Extract the [X, Y] coordinate from the center of the cell holding the provided text.  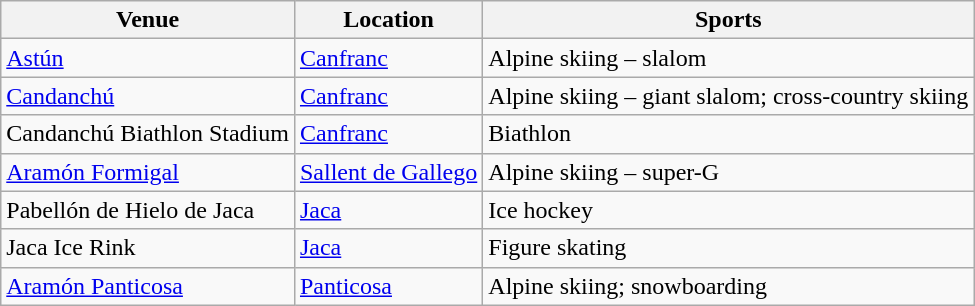
Venue [148, 20]
Aramón Formigal [148, 172]
Aramón Panticosa [148, 286]
Location [388, 20]
Biathlon [728, 134]
Alpine skiing – slalom [728, 58]
Jaca Ice Rink [148, 248]
Ice hockey [728, 210]
Astún [148, 58]
Alpine skiing – giant slalom; cross-country skiing [728, 96]
Sports [728, 20]
Alpine skiing – super-G [728, 172]
Pabellón de Hielo de Jaca [148, 210]
Alpine skiing; snowboarding [728, 286]
Sallent de Gallego [388, 172]
Panticosa [388, 286]
Figure skating [728, 248]
Candanchú [148, 96]
Candanchú Biathlon Stadium [148, 134]
